Pinpoint the cell where the given text exists, returning its (X, Y) midpoint coordinate. 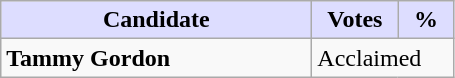
Candidate (156, 20)
Acclaimed (383, 58)
Votes (355, 20)
Tammy Gordon (156, 58)
% (426, 20)
